Return (X, Y) of the center of cell containing provided text 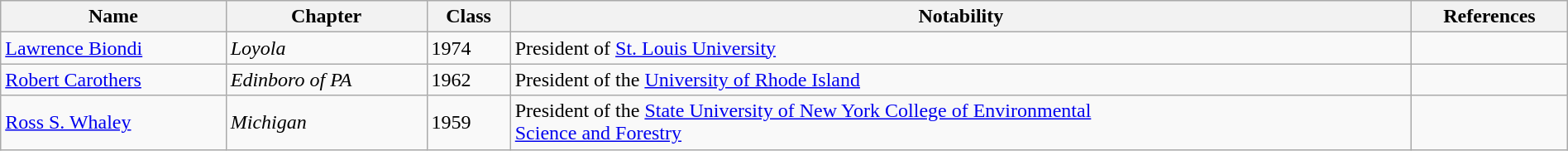
Class (468, 17)
Lawrence Biondi (113, 48)
Loyola (326, 48)
Ross S. Whaley (113, 123)
1974 (468, 48)
1959 (468, 123)
References (1490, 17)
President of the State University of New York College of EnvironmentalScience and Forestry (961, 123)
President of St. Louis University (961, 48)
1962 (468, 80)
Robert Carothers (113, 80)
Notability (961, 17)
Edinboro of PA (326, 80)
President of the University of Rhode Island (961, 80)
Name (113, 17)
Michigan (326, 123)
Chapter (326, 17)
